Return (x, y) of the center of cell containing provided text 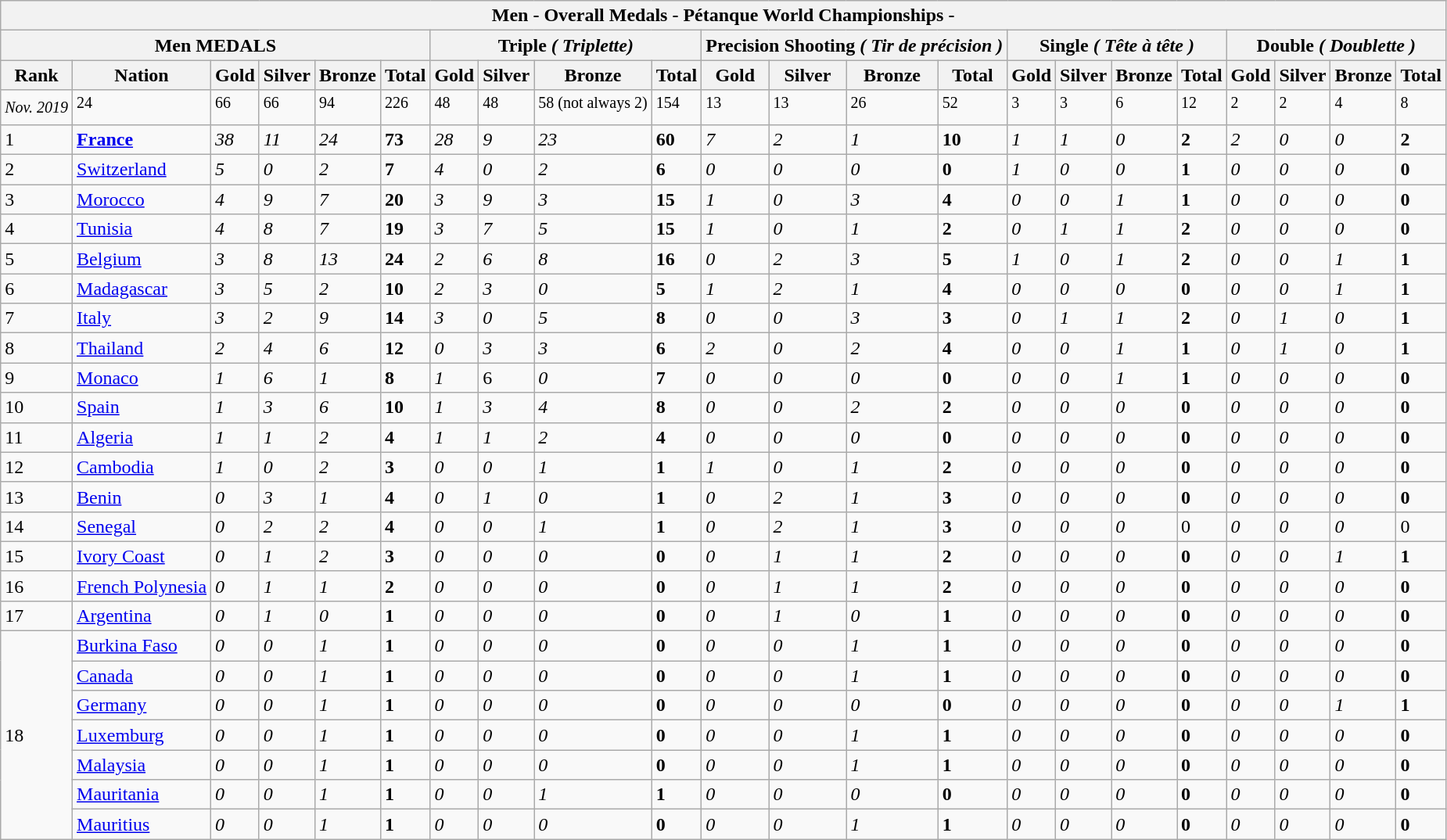
Burkina Faso (142, 646)
Canada (142, 676)
154 (677, 108)
20 (405, 199)
Argentina (142, 616)
23 (593, 139)
52 (973, 108)
Thailand (142, 348)
Men - Overall Medals - Pétanque World Championships - (723, 16)
18 (37, 735)
94 (347, 108)
Tunisia (142, 229)
Cambodia (142, 467)
Malaysia (142, 765)
Belgium (142, 259)
26 (892, 108)
226 (405, 108)
73 (405, 139)
Triple ( Triplette) (566, 45)
Senegal (142, 526)
Spain (142, 407)
Luxemburg (142, 735)
19 (405, 229)
17 (37, 616)
Ivory Coast (142, 556)
Mauritania (142, 795)
Double ( Doublette ) (1336, 45)
60 (677, 139)
Algeria (142, 437)
French Polynesia (142, 586)
Morocco (142, 199)
38 (235, 139)
Nation (142, 75)
Germany (142, 705)
Single ( Tête à tête ) (1117, 45)
Precision Shooting ( Tir de précision ) (854, 45)
Italy (142, 318)
Nov. 2019 (37, 108)
Benin (142, 497)
Madagascar (142, 289)
58 (not always 2) (593, 108)
Rank (37, 75)
28 (454, 139)
Monaco (142, 378)
Men MEDALS (216, 45)
France (142, 139)
Switzerland (142, 170)
Mauritius (142, 824)
